For the text-containing cell, return its midpoint in (x, y) coordinate format. 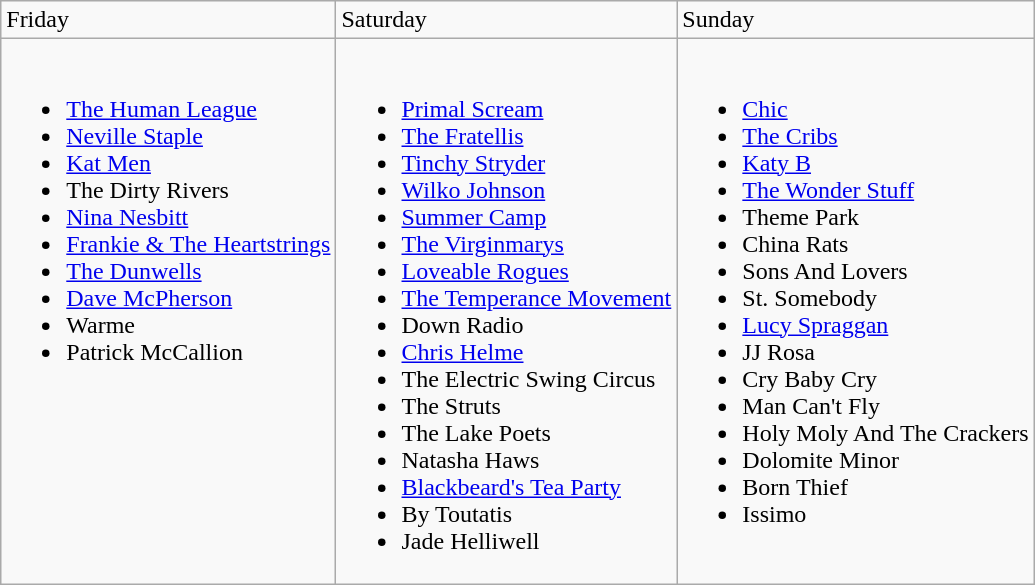
Saturday (506, 20)
Sunday (856, 20)
Friday (168, 20)
The Human LeagueNeville StapleKat MenThe Dirty RiversNina NesbittFrankie & The HeartstringsThe DunwellsDave McPhersonWarmePatrick McCallion (168, 312)
